Capture the cell that displays the provided text and extract its (x, y) central coordinate. 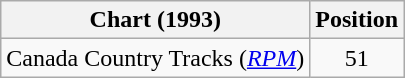
51 (357, 58)
Canada Country Tracks (RPM) (156, 58)
Position (357, 20)
Chart (1993) (156, 20)
